Return (x, y) of the center of cell containing provided text 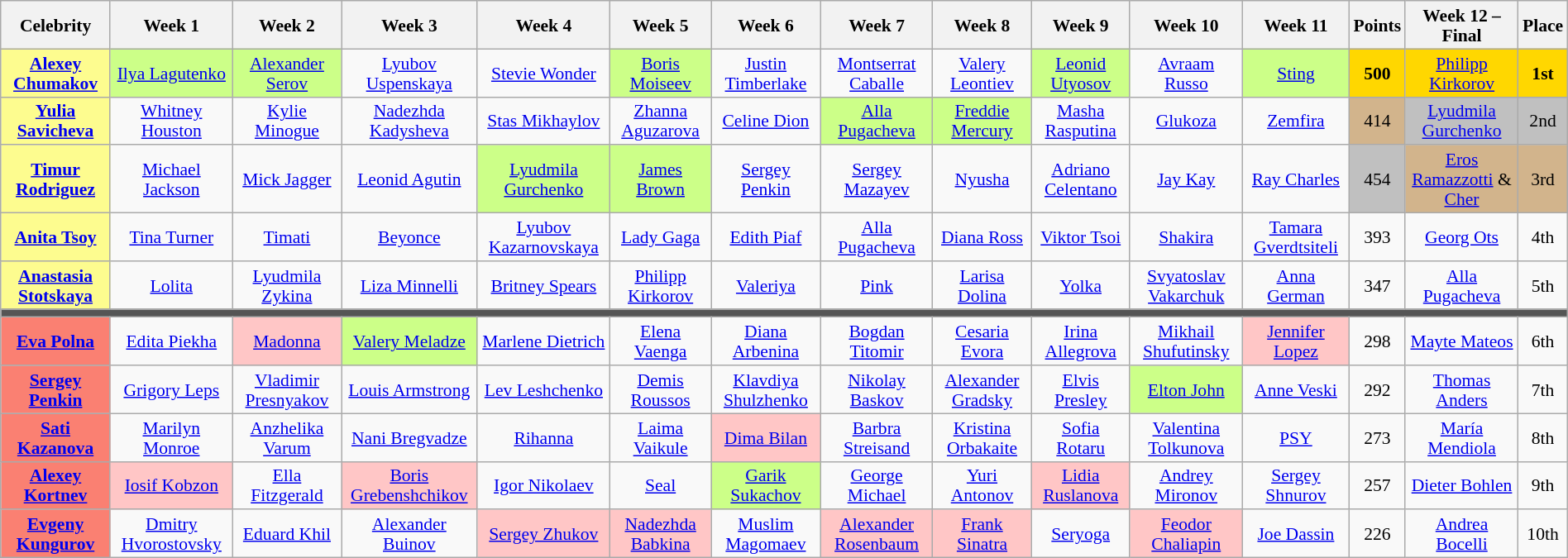
Sting (1295, 73)
Demis Roussos (661, 389)
James Brown (661, 179)
Celebrity (56, 25)
Grigory Leps (171, 389)
Leonid Utyosov (1080, 73)
Nani Bregvadze (409, 437)
Alexander Buinov (409, 534)
Andrea Bocelli (1462, 534)
Glukoza (1186, 121)
Bogdan Titomir (877, 341)
Seryoga (1080, 534)
Zhanna Aguzarova (661, 121)
Larisa Dolina (982, 285)
Dima Bilan (766, 437)
Anastasia Stotskaya (56, 285)
Nadezhda Kadysheva (409, 121)
7th (1543, 389)
273 (1378, 437)
Dmitry Hvorostovsky (171, 534)
8th (1543, 437)
414 (1378, 121)
Sofia Rotaru (1080, 437)
Week 10 (1186, 25)
347 (1378, 285)
Nadezhda Babkina (661, 534)
Britney Spears (544, 285)
Leonid Agutin (409, 179)
2nd (1543, 121)
Eduard Khil (286, 534)
Avraam Russo (1186, 73)
10th (1543, 534)
Eva Polna (56, 341)
Lidia Ruslanova (1080, 485)
Boris Moiseev (661, 73)
3rd (1543, 179)
Boris Grebenshchikov (409, 485)
393 (1378, 237)
Week 8 (982, 25)
Kristina Orbakaite (982, 437)
Svyatoslav Vakarchuk (1186, 285)
George Michael (877, 485)
Dieter Bohlen (1462, 485)
Jennifer Lopez (1295, 341)
Beyonce (409, 237)
Ilya Lagutenko (171, 73)
Rihanna (544, 437)
Nyusha (982, 179)
Yulia Savicheva (56, 121)
Pink (877, 285)
Kylie Minogue (286, 121)
Elena Vaenga (661, 341)
Anita Tsoy (56, 237)
Tamara Gverdtsiteli (1295, 237)
Points (1378, 25)
298 (1378, 341)
Sergey Shnurov (1295, 485)
Jay Kay (1186, 179)
Eros Ramazzotti & Cher (1462, 179)
5th (1543, 285)
4th (1543, 237)
Sergey Mazayev (877, 179)
Garik Sukachov (766, 485)
Valery Leontiev (982, 73)
Liza Minnelli (409, 285)
Louis Armstrong (409, 389)
Seal (661, 485)
Nikolay Baskov (877, 389)
Anne Veski (1295, 389)
Whitney Houston (171, 121)
Thomas Anders (1462, 389)
Alexander Rosenbaum (877, 534)
Lyudmila Zykina (286, 285)
1st (1543, 73)
Tina Turner (171, 237)
Lyubov Uspenskaya (409, 73)
Week 1 (171, 25)
Mick Jagger (286, 179)
Week 11 (1295, 25)
Shakira (1186, 237)
Week 2 (286, 25)
Anna German (1295, 285)
Week 5 (661, 25)
Alexey Kortnev (56, 485)
Evgeny Kungurov (56, 534)
Barbra Streisand (877, 437)
Valentina Tolkunova (1186, 437)
6th (1543, 341)
226 (1378, 534)
500 (1378, 73)
Valeriya (766, 285)
Laima Vaikule (661, 437)
Week 12 – Final (1462, 25)
Week 9 (1080, 25)
Lyubov Kazarnovskaya (544, 237)
Ella Fitzgerald (286, 485)
Justin Timberlake (766, 73)
Lev Leshchenko (544, 389)
Diana Arbenina (766, 341)
Lolita (171, 285)
Michael Jackson (171, 179)
Cesaria Evora (982, 341)
PSY (1295, 437)
257 (1378, 485)
Week 7 (877, 25)
Adriano Celentano (1080, 179)
Week 4 (544, 25)
Timur Rodriguez (56, 179)
Vladimir Presnyakov (286, 389)
Freddie Mercury (982, 121)
Viktor Tsoi (1080, 237)
Masha Rasputina (1080, 121)
Igor Nikolaev (544, 485)
Sati Kazanova (56, 437)
Feodor Chaliapin (1186, 534)
Alexander Serov (286, 73)
Place (1543, 25)
Iosif Kobzon (171, 485)
Zemfira (1295, 121)
Ray Charles (1295, 179)
Yuri Antonov (982, 485)
Timati (286, 237)
Klavdiya Shulzhenko (766, 389)
Sergey Zhukov (544, 534)
Celine Dion (766, 121)
Elvis Presley (1080, 389)
Lady Gaga (661, 237)
Valery Meladze (409, 341)
9th (1543, 485)
Alexander Gradsky (982, 389)
Montserrat Caballe (877, 73)
Week 6 (766, 25)
Muslim Magomaev (766, 534)
Elton John (1186, 389)
Joe Dassin (1295, 534)
Andrey Mironov (1186, 485)
Marilyn Monroe (171, 437)
Madonna (286, 341)
Diana Ross (982, 237)
Edita Piekha (171, 341)
Week 3 (409, 25)
María Mendiola (1462, 437)
Stevie Wonder (544, 73)
Stas Mikhaylov (544, 121)
454 (1378, 179)
292 (1378, 389)
Frank Sinatra (982, 534)
Mayte Mateos (1462, 341)
Irina Allegrova (1080, 341)
Anzhelika Varum (286, 437)
Mikhail Shufutinsky (1186, 341)
Yolka (1080, 285)
Georg Ots (1462, 237)
Marlene Dietrich (544, 341)
Alexey Chumakov (56, 73)
Edith Piaf (766, 237)
